Pinpoint the cell where the given text exists, returning its (x, y) midpoint coordinate. 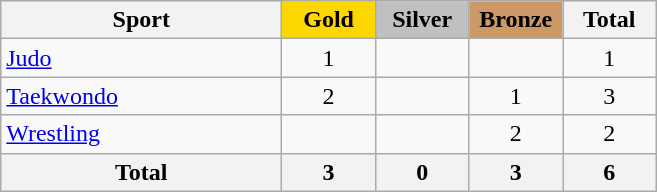
Judo (142, 58)
6 (609, 172)
Gold (329, 20)
Bronze (516, 20)
Sport (142, 20)
Wrestling (142, 134)
Taekwondo (142, 96)
Silver (422, 20)
0 (422, 172)
